Search for the cell housing the specified text and yield its [X, Y] center coordinate. 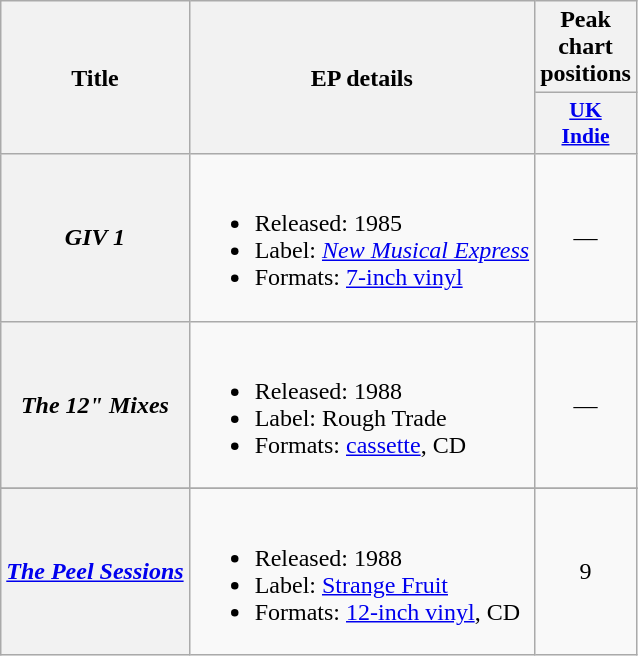
Released: 1988Label: Strange FruitFormats: 12-inch vinyl, CD [362, 572]
9 [586, 572]
UKIndie [586, 124]
The 12" Mixes [95, 404]
Peak chart positions [586, 47]
Released: 1985Label: New Musical ExpressFormats: 7-inch vinyl [362, 238]
Released: 1988Label: Rough TradeFormats: cassette, CD [362, 404]
Title [95, 78]
EP details [362, 78]
The Peel Sessions [95, 572]
GIV 1 [95, 238]
